Search for the cell housing the specified text and yield its [x, y] center coordinate. 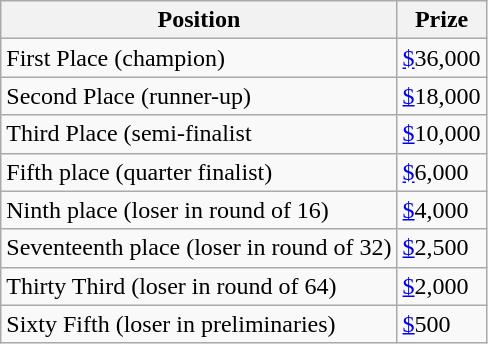
First Place (champion) [199, 58]
Ninth place (loser in round of 16) [199, 210]
Fifth place (quarter finalist) [199, 172]
Prize [442, 20]
$500 [442, 324]
Second Place (runner-up) [199, 96]
Sixty Fifth (loser in preliminaries) [199, 324]
$18,000 [442, 96]
Thirty Third (loser in round of 64) [199, 286]
$4,000 [442, 210]
$6,000 [442, 172]
Third Place (semi-finalist [199, 134]
$2,500 [442, 248]
Seventeenth place (loser in round of 32) [199, 248]
$36,000 [442, 58]
$10,000 [442, 134]
$2,000 [442, 286]
Position [199, 20]
